Pinpoint the cell where the given text exists, returning its [x, y] midpoint coordinate. 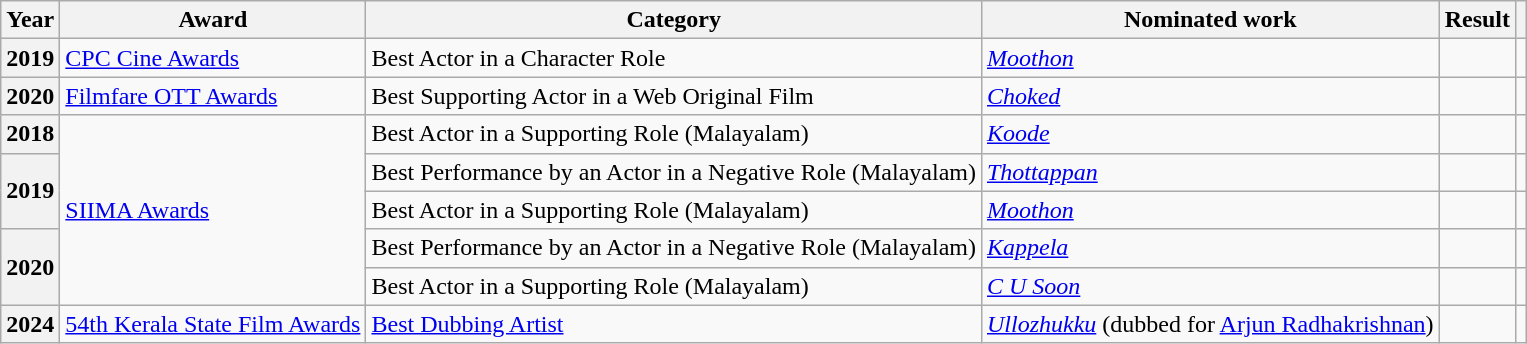
Best Dubbing Artist [674, 324]
Nominated work [1210, 20]
Category [674, 20]
Year [30, 20]
Thottappan [1210, 172]
Best Actor in a Character Role [674, 58]
C U Soon [1210, 286]
SIIMA Awards [213, 210]
2024 [30, 324]
Filmfare OTT Awards [213, 96]
2018 [30, 134]
Koode [1210, 134]
Result [1477, 20]
54th Kerala State Film Awards [213, 324]
Choked [1210, 96]
Award [213, 20]
Ullozhukku (dubbed for Arjun Radhakrishnan) [1210, 324]
Best Supporting Actor in a Web Original Film [674, 96]
CPC Cine Awards [213, 58]
Kappela [1210, 248]
